From the cell containing the given text, extract its center point as [X, Y] coordinate. 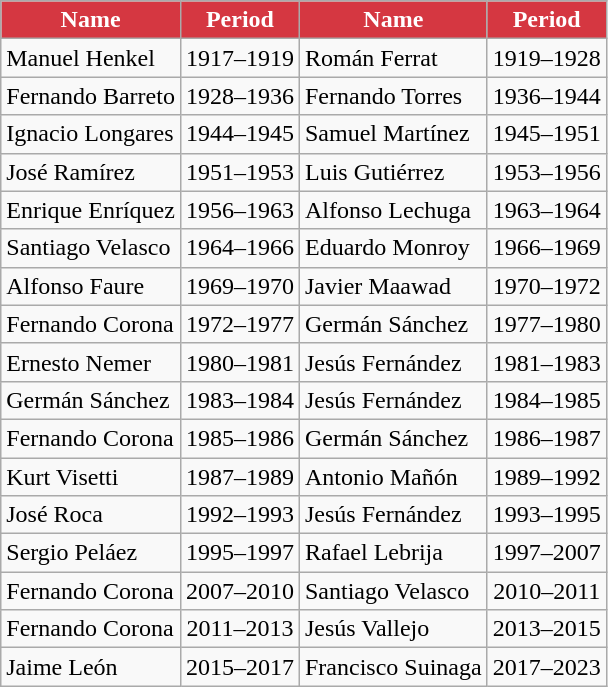
Ignacio Longares [91, 134]
1997–2007 [546, 553]
1983–1984 [240, 400]
1984–1985 [546, 400]
Antonio Mañón [393, 477]
Enrique Enríquez [91, 210]
1951–1953 [240, 172]
Francisco Suinaga [393, 667]
1964–1966 [240, 248]
1981–1983 [546, 362]
1992–1993 [240, 515]
Jaime León [91, 667]
1944–1945 [240, 134]
1995–1997 [240, 553]
1917–1919 [240, 58]
1970–1972 [546, 286]
2015–2017 [240, 667]
Román Ferrat [393, 58]
1966–1969 [546, 248]
Ernesto Nemer [91, 362]
2011–2013 [240, 629]
Fernando Barreto [91, 96]
2017–2023 [546, 667]
Samuel Martínez [393, 134]
José Ramírez [91, 172]
Eduardo Monroy [393, 248]
1953–1956 [546, 172]
Alfonso Lechuga [393, 210]
1936–1944 [546, 96]
2007–2010 [240, 591]
1945–1951 [546, 134]
1980–1981 [240, 362]
1956–1963 [240, 210]
1972–1977 [240, 324]
1989–1992 [546, 477]
1986–1987 [546, 438]
Luis Gutiérrez [393, 172]
2010–2011 [546, 591]
2013–2015 [546, 629]
Sergio Peláez [91, 553]
1919–1928 [546, 58]
1969–1970 [240, 286]
Javier Maawad [393, 286]
1993–1995 [546, 515]
Rafael Lebrija [393, 553]
Kurt Visetti [91, 477]
Manuel Henkel [91, 58]
Fernando Torres [393, 96]
1987–1989 [240, 477]
Alfonso Faure [91, 286]
1963–1964 [546, 210]
José Roca [91, 515]
1985–1986 [240, 438]
1977–1980 [546, 324]
Jesús Vallejo [393, 629]
1928–1936 [240, 96]
